Determine the [x, y] coordinate at the center of the cell enclosing the given text.  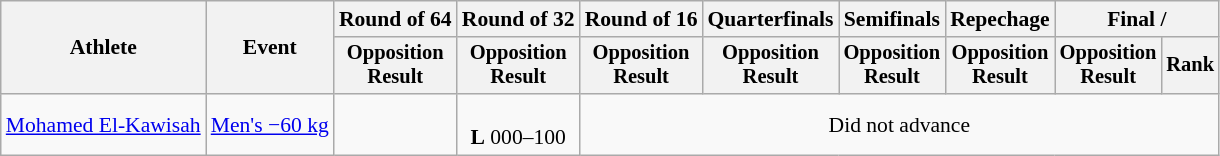
Round of 16 [642, 19]
Repechage [1000, 19]
Semifinals [892, 19]
Rank [1190, 66]
Round of 32 [518, 19]
Athlete [104, 48]
L 000–100 [518, 124]
Mohamed El-Kawisah [104, 124]
Round of 64 [396, 19]
Final / [1137, 19]
Did not advance [900, 124]
Quarterfinals [770, 19]
Men's −60 kg [270, 124]
Event [270, 48]
